Identify which cell holds the provided text, then report its (x, y) central coordinate. 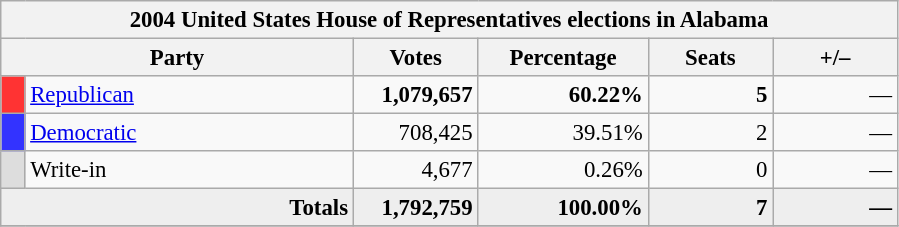
2 (710, 133)
100.00% (563, 208)
2004 United States House of Representatives elections in Alabama (450, 20)
0.26% (563, 170)
1,079,657 (416, 95)
+/– (836, 58)
1,792,759 (416, 208)
Totals (178, 208)
Seats (710, 58)
7 (710, 208)
60.22% (563, 95)
4,677 (416, 170)
5 (710, 95)
Write-in (189, 170)
Percentage (563, 58)
0 (710, 170)
Party (178, 58)
Democratic (189, 133)
Republican (189, 95)
39.51% (563, 133)
Votes (416, 58)
708,425 (416, 133)
